Determine the [X, Y] coordinate at the center of the cell enclosing the given text.  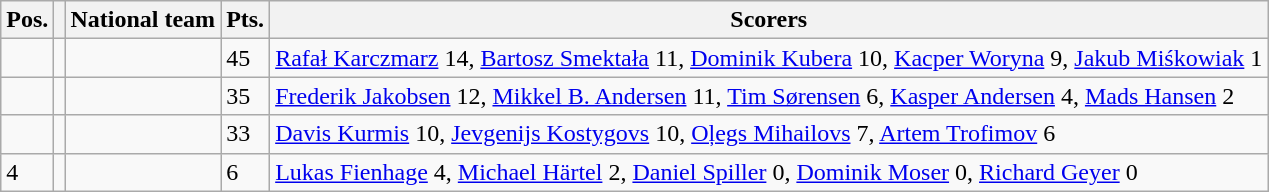
National team [143, 20]
33 [246, 134]
Frederik Jakobsen 12, Mikkel B. Andersen 11, Tim Sørensen 6, Kasper Andersen 4, Mads Hansen 2 [769, 96]
Scorers [769, 20]
Lukas Fienhage 4, Michael Härtel 2, Daniel Spiller 0, Dominik Moser 0, Richard Geyer 0 [769, 172]
Rafał Karczmarz 14, Bartosz Smektała 11, Dominik Kubera 10, Kacper Woryna 9, Jakub Miśkowiak 1 [769, 58]
45 [246, 58]
4 [28, 172]
35 [246, 96]
Pts. [246, 20]
Davis Kurmis 10, Jevgenijs Kostygovs 10, Oļegs Mihailovs 7, Artem Trofimov 6 [769, 134]
Pos. [28, 20]
6 [246, 172]
